Pinpoint the cell where the given text exists, returning its (x, y) midpoint coordinate. 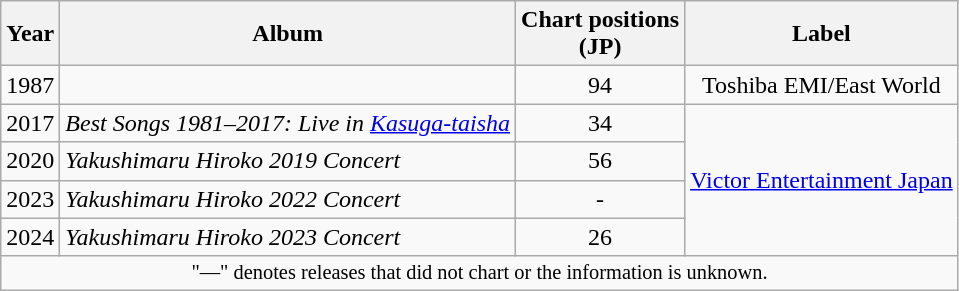
Label (822, 34)
- (600, 199)
34 (600, 123)
Yakushimaru Hiroko 2019 Concert (288, 161)
56 (600, 161)
Chart positions(JP) (600, 34)
Victor Entertainment Japan (822, 180)
1987 (30, 85)
Yakushimaru Hiroko 2023 Concert (288, 237)
94 (600, 85)
Toshiba EMI/East World (822, 85)
"—" denotes releases that did not chart or the information is unknown. (480, 273)
Year (30, 34)
Album (288, 34)
26 (600, 237)
2024 (30, 237)
Yakushimaru Hiroko 2022 Concert (288, 199)
2020 (30, 161)
Best Songs 1981–2017: Live in Kasuga-taisha (288, 123)
2023 (30, 199)
2017 (30, 123)
